Extract the [x, y] coordinate from the center of the cell holding the provided text.  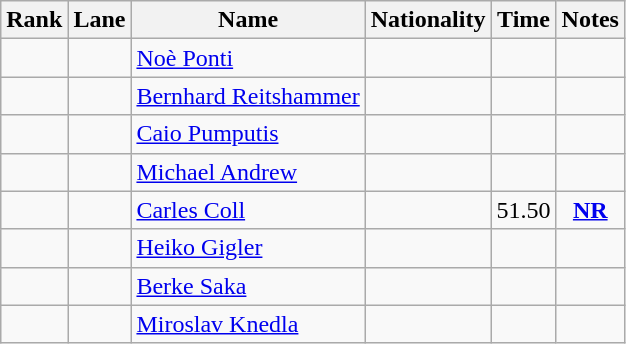
Notes [590, 20]
51.50 [524, 210]
Bernhard Reitshammer [248, 96]
Lane [100, 20]
NR [590, 210]
Caio Pumputis [248, 134]
Time [524, 20]
Michael Andrew [248, 172]
Nationality [428, 20]
Heiko Gigler [248, 248]
Name [248, 20]
Berke Saka [248, 286]
Rank [34, 20]
Noè Ponti [248, 58]
Miroslav Knedla [248, 324]
Carles Coll [248, 210]
